Determine the [x, y] coordinate at the center of the cell enclosing the given text.  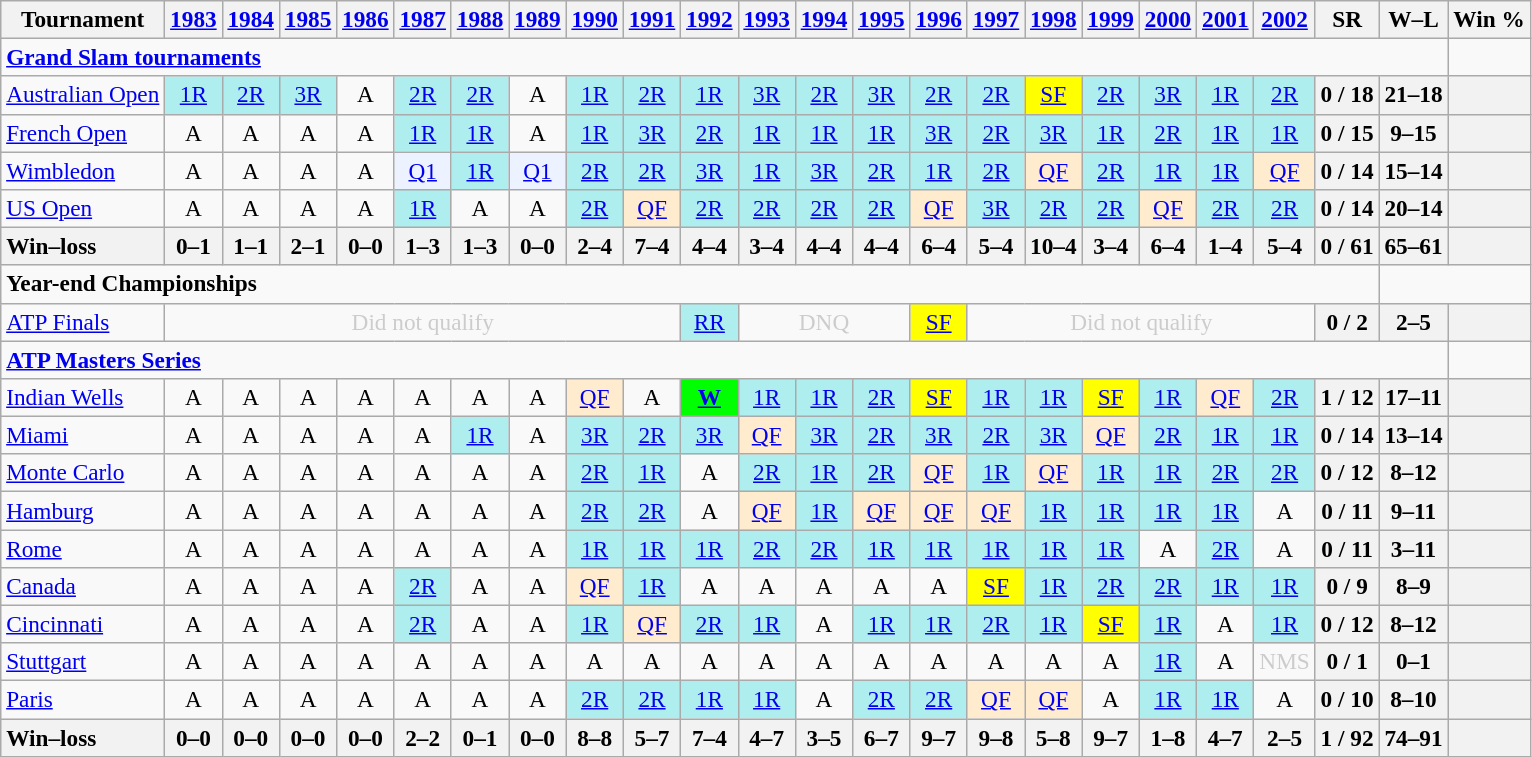
Indian Wells [83, 397]
Cincinnati [83, 624]
Tournament [83, 19]
1996 [938, 19]
2002 [1284, 19]
1989 [538, 19]
W–L [1414, 19]
20–14 [1414, 208]
6–7 [882, 737]
2–2 [422, 737]
Hamburg [83, 510]
Grand Slam tournaments [724, 57]
1984 [250, 19]
Paris [83, 699]
3–11 [1414, 548]
8–9 [1414, 586]
9–15 [1414, 133]
0 / 15 [1347, 133]
French Open [83, 133]
8–8 [594, 737]
13–14 [1414, 435]
Miami [83, 435]
Stuttgart [83, 662]
Australian Open [83, 95]
5–8 [1054, 737]
Canada [83, 586]
ATP Masters Series [724, 359]
1–4 [1226, 246]
1983 [194, 19]
1991 [652, 19]
1998 [1054, 19]
1 / 12 [1347, 397]
1990 [594, 19]
ATP Finals [83, 322]
1 / 92 [1347, 737]
1–8 [1168, 737]
0 / 2 [1347, 322]
9–11 [1414, 510]
10–4 [1054, 246]
RR [710, 322]
2000 [1168, 19]
8–10 [1414, 699]
5–7 [652, 737]
NMS [1284, 662]
1992 [710, 19]
DNQ [824, 322]
15–14 [1414, 170]
Win % [1489, 19]
1997 [996, 19]
17–11 [1414, 397]
Rome [83, 548]
65–61 [1414, 246]
1999 [1110, 19]
1–1 [250, 246]
2–1 [308, 246]
0 / 18 [1347, 95]
3–5 [824, 737]
Monte Carlo [83, 473]
W [710, 397]
Wimbledon [83, 170]
1994 [824, 19]
1985 [308, 19]
0 / 10 [1347, 699]
74–91 [1414, 737]
0 / 9 [1347, 586]
2–4 [594, 246]
1986 [366, 19]
1987 [422, 19]
2001 [1226, 19]
1988 [480, 19]
1993 [766, 19]
0 / 61 [1347, 246]
1995 [882, 19]
9–8 [996, 737]
Year-end Championships [690, 284]
0 / 1 [1347, 662]
SR [1347, 19]
21–18 [1414, 95]
US Open [83, 208]
